Extract the [x, y] coordinate from the center of the cell holding the provided text.  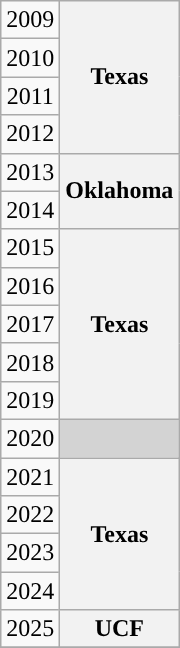
2012 [30, 134]
2020 [30, 438]
2024 [30, 591]
2018 [30, 362]
2009 [30, 20]
UCF [120, 629]
2022 [30, 515]
2019 [30, 400]
2010 [30, 58]
2011 [30, 96]
2014 [30, 210]
Oklahoma [120, 191]
2021 [30, 477]
2023 [30, 553]
2017 [30, 324]
2016 [30, 286]
2015 [30, 248]
2013 [30, 172]
2025 [30, 629]
